Capture the cell that displays the provided text and extract its (x, y) central coordinate. 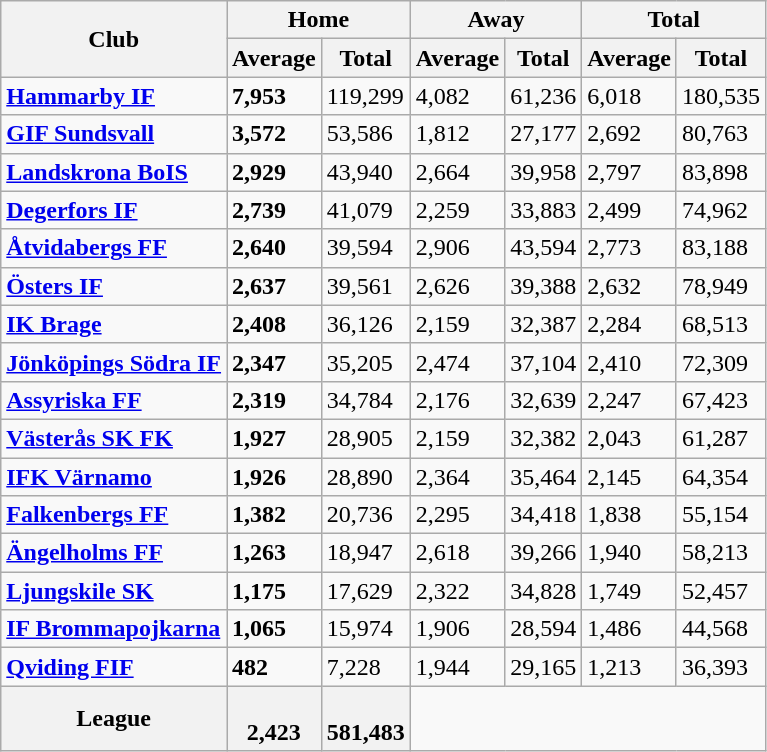
Hammarby IF (114, 96)
34,418 (544, 515)
32,382 (544, 438)
34,784 (366, 400)
27,177 (544, 134)
1,749 (630, 591)
Västerås SK FK (114, 438)
Ängelholms FF (114, 553)
41,079 (366, 210)
39,266 (544, 553)
Club (114, 39)
58,213 (720, 553)
2,347 (274, 362)
53,586 (366, 134)
1,382 (274, 515)
32,387 (544, 324)
2,906 (458, 248)
1,927 (274, 438)
2,364 (458, 477)
64,354 (720, 477)
68,513 (720, 324)
2,410 (630, 362)
2,423 (274, 718)
32,639 (544, 400)
2,739 (274, 210)
2,773 (630, 248)
2,637 (274, 286)
Degerfors IF (114, 210)
39,388 (544, 286)
2,043 (630, 438)
180,535 (720, 96)
43,940 (366, 172)
2,640 (274, 248)
IFK Värnamo (114, 477)
119,299 (366, 96)
28,890 (366, 477)
Home (319, 20)
GIF Sundsvall (114, 134)
2,319 (274, 400)
Falkenbergs FF (114, 515)
39,594 (366, 248)
2,176 (458, 400)
2,618 (458, 553)
35,205 (366, 362)
83,898 (720, 172)
6,018 (630, 96)
74,962 (720, 210)
2,499 (630, 210)
Ljungskile SK (114, 591)
1,065 (274, 629)
18,947 (366, 553)
Away (496, 20)
Åtvidabergs FF (114, 248)
1,486 (630, 629)
7,953 (274, 96)
2,474 (458, 362)
39,958 (544, 172)
Jönköpings Södra IF (114, 362)
67,423 (720, 400)
17,629 (366, 591)
1,944 (458, 667)
39,561 (366, 286)
28,905 (366, 438)
2,259 (458, 210)
Östers IF (114, 286)
1,175 (274, 591)
61,287 (720, 438)
36,126 (366, 324)
2,632 (630, 286)
78,949 (720, 286)
20,736 (366, 515)
2,295 (458, 515)
15,974 (366, 629)
36,393 (720, 667)
Landskrona BoIS (114, 172)
3,572 (274, 134)
2,797 (630, 172)
2,284 (630, 324)
2,247 (630, 400)
34,828 (544, 591)
2,664 (458, 172)
28,594 (544, 629)
29,165 (544, 667)
2,692 (630, 134)
2,408 (274, 324)
43,594 (544, 248)
1,812 (458, 134)
37,104 (544, 362)
2,929 (274, 172)
2,322 (458, 591)
1,906 (458, 629)
52,457 (720, 591)
35,464 (544, 477)
7,228 (366, 667)
Qviding FIF (114, 667)
61,236 (544, 96)
83,188 (720, 248)
1,940 (630, 553)
Assyriska FF (114, 400)
IF Brommapojkarna (114, 629)
IK Brage (114, 324)
33,883 (544, 210)
482 (274, 667)
League (114, 718)
4,082 (458, 96)
80,763 (720, 134)
2,626 (458, 286)
1,838 (630, 515)
1,263 (274, 553)
1,213 (630, 667)
581,483 (366, 718)
2,145 (630, 477)
55,154 (720, 515)
72,309 (720, 362)
44,568 (720, 629)
1,926 (274, 477)
